Capture the cell that displays the provided text and extract its (x, y) central coordinate. 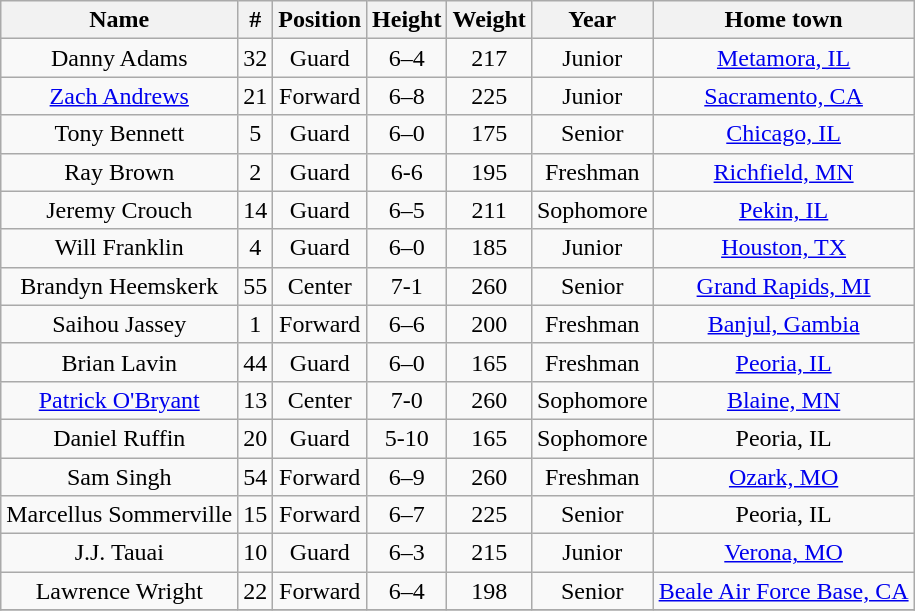
1 (256, 324)
Sacramento, CA (784, 96)
Jeremy Crouch (120, 210)
Marcellus Sommerville (120, 515)
Metamora, IL (784, 58)
5 (256, 134)
21 (256, 96)
32 (256, 58)
22 (256, 591)
55 (256, 286)
Year (592, 20)
Blaine, MN (784, 400)
20 (256, 438)
217 (489, 58)
14 (256, 210)
6–8 (407, 96)
6-6 (407, 172)
Banjul, Gambia (784, 324)
Brian Lavin (120, 362)
J.J. Tauai (120, 553)
6–6 (407, 324)
Will Franklin (120, 248)
44 (256, 362)
Lawrence Wright (120, 591)
6–3 (407, 553)
Brandyn Heemskerk (120, 286)
Grand Rapids, MI (784, 286)
Tony Bennett (120, 134)
5-10 (407, 438)
Weight (489, 20)
Name (120, 20)
Saihou Jassey (120, 324)
175 (489, 134)
Beale Air Force Base, CA (784, 591)
54 (256, 477)
195 (489, 172)
Chicago, IL (784, 134)
Ray Brown (120, 172)
Height (407, 20)
Daniel Ruffin (120, 438)
Patrick O'Bryant (120, 400)
Verona, MO (784, 553)
13 (256, 400)
7-0 (407, 400)
200 (489, 324)
2 (256, 172)
Richfield, MN (784, 172)
Ozark, MO (784, 477)
Danny Adams (120, 58)
198 (489, 591)
6–7 (407, 515)
# (256, 20)
Zach Andrews (120, 96)
211 (489, 210)
Position (320, 20)
7-1 (407, 286)
Houston, TX (784, 248)
15 (256, 515)
Home town (784, 20)
6–5 (407, 210)
10 (256, 553)
Pekin, IL (784, 210)
4 (256, 248)
185 (489, 248)
Sam Singh (120, 477)
6–9 (407, 477)
215 (489, 553)
